Scan for the cell matching the given text and deliver its (x, y) coordinate at center. 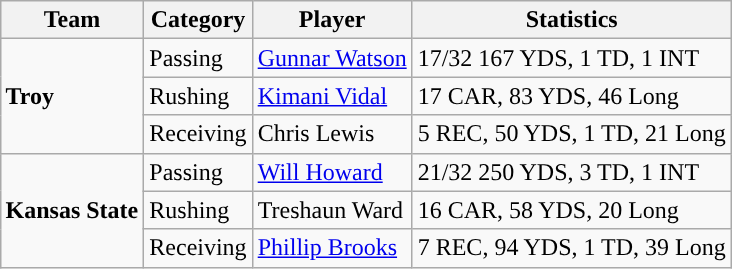
7 REC, 94 YDS, 1 TD, 39 Long (572, 248)
Category (198, 20)
Statistics (572, 20)
Kansas State (72, 210)
Kimani Vidal (332, 96)
Troy (72, 96)
Chris Lewis (332, 134)
Phillip Brooks (332, 248)
16 CAR, 58 YDS, 20 Long (572, 210)
21/32 250 YDS, 3 TD, 1 INT (572, 172)
Player (332, 20)
Treshaun Ward (332, 210)
17/32 167 YDS, 1 TD, 1 INT (572, 58)
Team (72, 20)
5 REC, 50 YDS, 1 TD, 21 Long (572, 134)
Gunnar Watson (332, 58)
17 CAR, 83 YDS, 46 Long (572, 96)
Will Howard (332, 172)
